Provide the [x, y] coordinate of the cell's center where the given text is located.  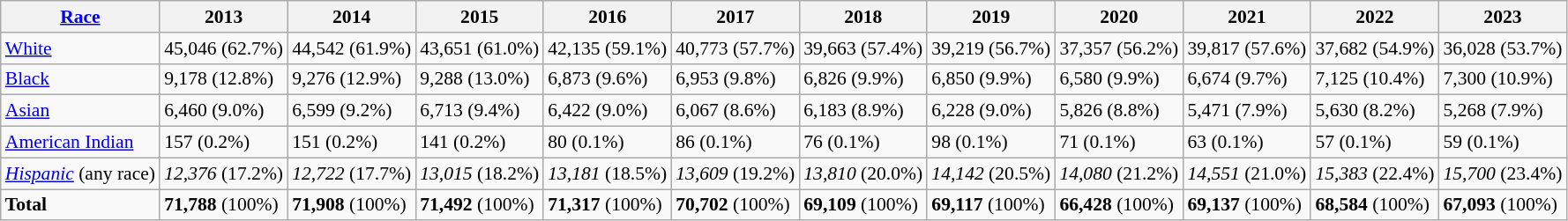
2016 [607, 17]
44,542 (61.9%) [351, 48]
14,551 (21.0%) [1247, 173]
39,663 (57.4%) [862, 48]
6,713 (9.4%) [480, 111]
157 (0.2%) [224, 143]
6,953 (9.8%) [735, 79]
5,268 (7.9%) [1503, 111]
Asian [80, 111]
2020 [1118, 17]
6,580 (9.9%) [1118, 79]
63 (0.1%) [1247, 143]
71,908 (100%) [351, 205]
36,028 (53.7%) [1503, 48]
14,080 (21.2%) [1118, 173]
69,137 (100%) [1247, 205]
13,015 (18.2%) [480, 173]
9,288 (13.0%) [480, 79]
59 (0.1%) [1503, 143]
151 (0.2%) [351, 143]
45,046 (62.7%) [224, 48]
69,117 (100%) [991, 205]
American Indian [80, 143]
2021 [1247, 17]
80 (0.1%) [607, 143]
15,383 (22.4%) [1374, 173]
57 (0.1%) [1374, 143]
6,228 (9.0%) [991, 111]
5,630 (8.2%) [1374, 111]
40,773 (57.7%) [735, 48]
9,276 (12.9%) [351, 79]
68,584 (100%) [1374, 205]
2023 [1503, 17]
5,826 (8.8%) [1118, 111]
13,181 (18.5%) [607, 173]
2017 [735, 17]
13,609 (19.2%) [735, 173]
White [80, 48]
39,817 (57.6%) [1247, 48]
Race [80, 17]
141 (0.2%) [480, 143]
71 (0.1%) [1118, 143]
6,873 (9.6%) [607, 79]
71,492 (100%) [480, 205]
9,178 (12.8%) [224, 79]
5,471 (7.9%) [1247, 111]
2013 [224, 17]
39,219 (56.7%) [991, 48]
7,300 (10.9%) [1503, 79]
6,599 (9.2%) [351, 111]
37,357 (56.2%) [1118, 48]
2018 [862, 17]
6,183 (8.9%) [862, 111]
42,135 (59.1%) [607, 48]
71,788 (100%) [224, 205]
69,109 (100%) [862, 205]
6,674 (9.7%) [1247, 79]
66,428 (100%) [1118, 205]
98 (0.1%) [991, 143]
67,093 (100%) [1503, 205]
13,810 (20.0%) [862, 173]
2022 [1374, 17]
71,317 (100%) [607, 205]
6,460 (9.0%) [224, 111]
37,682 (54.9%) [1374, 48]
6,850 (9.9%) [991, 79]
6,826 (9.9%) [862, 79]
2014 [351, 17]
15,700 (23.4%) [1503, 173]
Hispanic (any race) [80, 173]
Black [80, 79]
2015 [480, 17]
12,722 (17.7%) [351, 173]
6,422 (9.0%) [607, 111]
43,651 (61.0%) [480, 48]
14,142 (20.5%) [991, 173]
70,702 (100%) [735, 205]
86 (0.1%) [735, 143]
12,376 (17.2%) [224, 173]
2019 [991, 17]
6,067 (8.6%) [735, 111]
Total [80, 205]
76 (0.1%) [862, 143]
7,125 (10.4%) [1374, 79]
